Return the [x, y] coordinate for the center point of the cell that contains the specified text.  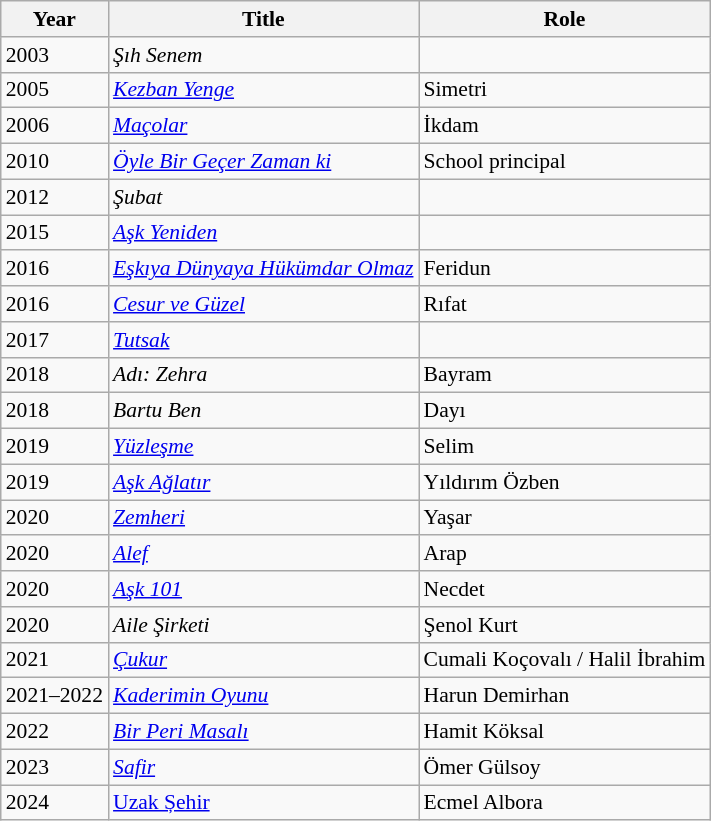
Yıldırım Özben [564, 482]
Adı: Zehra [263, 375]
Kezban Yenge [263, 90]
Safir [263, 767]
Şubat [263, 197]
Selim [564, 447]
Cesur ve Güzel [263, 304]
2024 [54, 803]
Bartu Ben [263, 411]
Feridun [564, 269]
Arap [564, 554]
Hamit Köksal [564, 732]
Dayı [564, 411]
Cumali Koçovalı / Halil İbrahim [564, 660]
Aşk Yeniden [263, 233]
2012 [54, 197]
Maçolar [263, 126]
Year [54, 19]
Yaşar [564, 518]
Bayram [564, 375]
Ecmel Albora [564, 803]
Aile Şirketi [263, 625]
2023 [54, 767]
Harun Demirhan [564, 696]
Aşk 101 [263, 589]
Kaderimin Oyunu [263, 696]
Aşk Ağlatır [263, 482]
Tutsak [263, 340]
İkdam [564, 126]
2006 [54, 126]
Ömer Gülsoy [564, 767]
Çukur [263, 660]
Şıh Senem [263, 55]
Title [263, 19]
Şenol Kurt [564, 625]
Eşkıya Dünyaya Hükümdar Olmaz [263, 269]
Simetri [564, 90]
2022 [54, 732]
Yüzleşme [263, 447]
2010 [54, 162]
2021–2022 [54, 696]
Alef [263, 554]
Zemheri [263, 518]
2003 [54, 55]
Role [564, 19]
2015 [54, 233]
School principal [564, 162]
Necdet [564, 589]
Öyle Bir Geçer Zaman ki [263, 162]
2021 [54, 660]
2005 [54, 90]
Rıfat [564, 304]
Bir Peri Masalı [263, 732]
2017 [54, 340]
Uzak Șehir [263, 803]
